Identify which cell holds the provided text, then report its (X, Y) central coordinate. 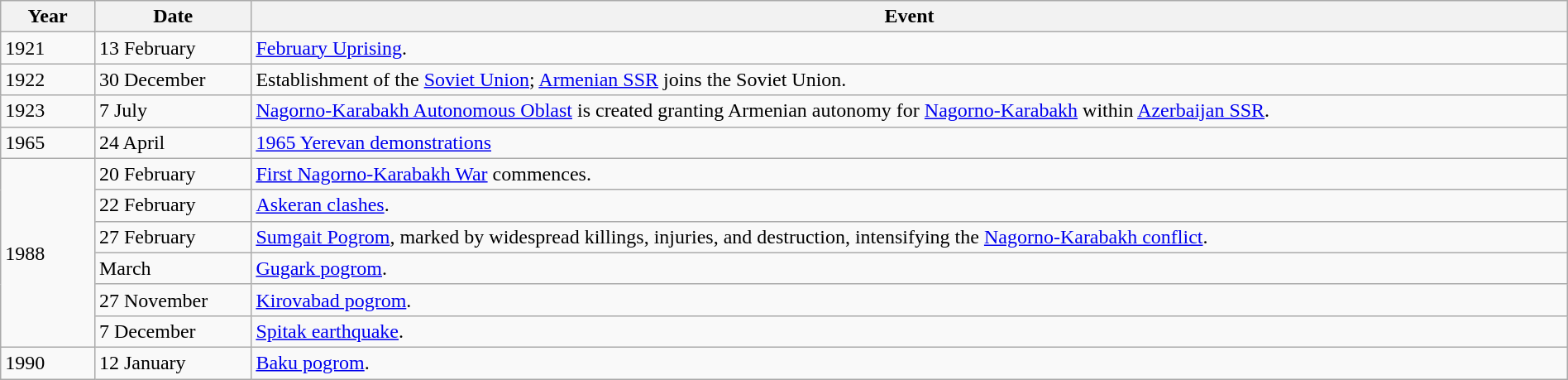
1965 Yerevan demonstrations (910, 142)
1921 (48, 48)
Sumgait Pogrom, marked by widespread killings, injuries, and destruction, intensifying the Nagorno-Karabakh conflict. (910, 237)
1988 (48, 253)
Nagorno-Karabakh Autonomous Oblast is created granting Armenian autonomy for Nagorno-Karabakh within Azerbaijan SSR. (910, 111)
30 December (172, 79)
Spitak earthquake. (910, 331)
Event (910, 17)
1990 (48, 363)
7 July (172, 111)
Askeran clashes. (910, 205)
27 February (172, 237)
First Nagorno-Karabakh War commences. (910, 174)
7 December (172, 331)
22 February (172, 205)
Date (172, 17)
1923 (48, 111)
1965 (48, 142)
24 April (172, 142)
20 February (172, 174)
Establishment of the Soviet Union; Armenian SSR joins the Soviet Union. (910, 79)
27 November (172, 300)
February Uprising. (910, 48)
13 February (172, 48)
Year (48, 17)
Kirovabad pogrom. (910, 300)
Gugark pogrom. (910, 268)
1922 (48, 79)
12 January (172, 363)
Baku pogrom. (910, 363)
March (172, 268)
